From the cell containing the given text, extract its center point as [x, y] coordinate. 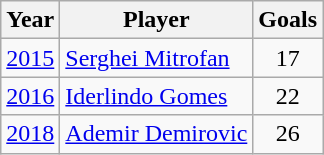
Serghei Mitrofan [156, 58]
Year [30, 20]
2016 [30, 96]
17 [288, 58]
22 [288, 96]
Ademir Demirovic [156, 134]
2015 [30, 58]
Goals [288, 20]
Iderlindo Gomes [156, 96]
26 [288, 134]
2018 [30, 134]
Player [156, 20]
